Detect which cell encompasses the target text, then output its (x, y) center coordinate. 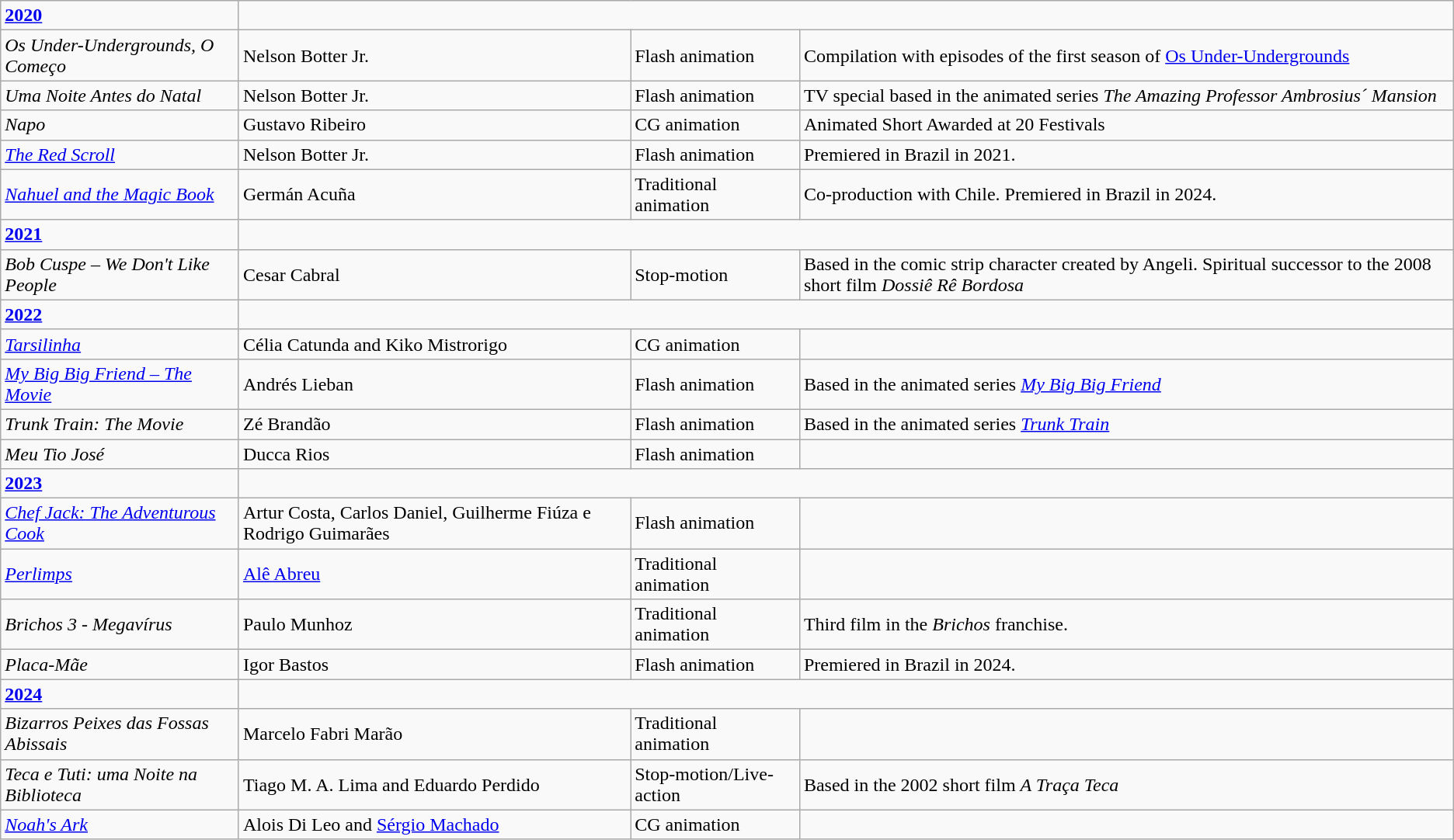
Célia Catunda and Kiko Mistrorigo (434, 344)
Based in the animated series Trunk Train (1126, 424)
Paulo Munhoz (434, 624)
Alê Abreu (434, 574)
Os Under-Undergrounds, O Começo (120, 56)
Tarsilinha (120, 344)
Perlimps (120, 574)
Ducca Rios (434, 454)
Compilation with episodes of the first season of Os Under-Undergrounds (1126, 56)
2023 (120, 484)
Third film in the Brichos franchise. (1126, 624)
Tiago M. A. Lima and Eduardo Perdido (434, 784)
Marcelo Fabri Marão (434, 734)
2024 (120, 694)
Co-production with Chile. Premiered in Brazil in 2024. (1126, 194)
Trunk Train: The Movie (120, 424)
Nahuel and the Magic Book (120, 194)
Based in the 2002 short film A Traça Teca (1126, 784)
Based in the comic strip character created by Angeli. Spiritual successor to the 2008 short film Dossiê Rê Bordosa (1126, 275)
Andrés Lieban (434, 384)
My Big Big Friend – The Movie (120, 384)
Igor Bastos (434, 665)
2021 (120, 234)
Germán Acuña (434, 194)
Placa-Mãe (120, 665)
2020 (120, 16)
Based in the animated series My Big Big Friend (1126, 384)
Bizarros Peixes das Fossas Abissais (120, 734)
Brichos 3 - Megavírus (120, 624)
TV special based in the animated series The Amazing Professor Ambrosius´ Mansion (1126, 95)
2022 (120, 314)
Chef Jack: The Adventurous Cook (120, 523)
Noah's Ark (120, 824)
Animated Short Awarded at 20 Festivals (1126, 125)
Artur Costa, Carlos Daniel, Guilherme Fiúza e Rodrigo Guimarães (434, 523)
Napo (120, 125)
Meu Tio José (120, 454)
Stop-motion (715, 275)
Premiered in Brazil in 2024. (1126, 665)
The Red Scroll (120, 154)
Uma Noite Antes do Natal (120, 95)
Stop-motion/Live-action (715, 784)
Teca e Tuti: uma Noite na Biblioteca (120, 784)
Gustavo Ribeiro (434, 125)
Alois Di Leo and Sérgio Machado (434, 824)
Zé Brandão (434, 424)
Cesar Cabral (434, 275)
Bob Cuspe – We Don't Like People (120, 275)
Premiered in Brazil in 2021. (1126, 154)
